Return [X, Y] of the center of cell containing provided text 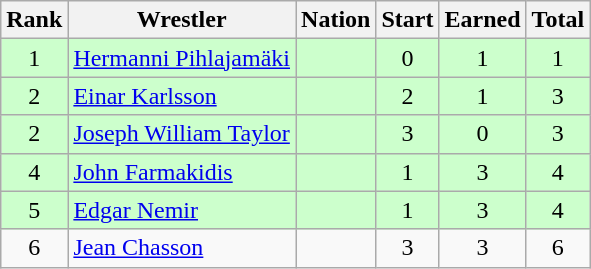
Joseph William Taylor [182, 134]
Earned [482, 20]
Total [558, 20]
Edgar Nemir [182, 210]
Rank [34, 20]
John Farmakidis [182, 172]
Jean Chasson [182, 248]
Hermanni Pihlajamäki [182, 58]
Start [408, 20]
Wrestler [182, 20]
Nation [336, 20]
5 [34, 210]
Einar Karlsson [182, 96]
